Capture the cell that displays the provided text and extract its [X, Y] central coordinate. 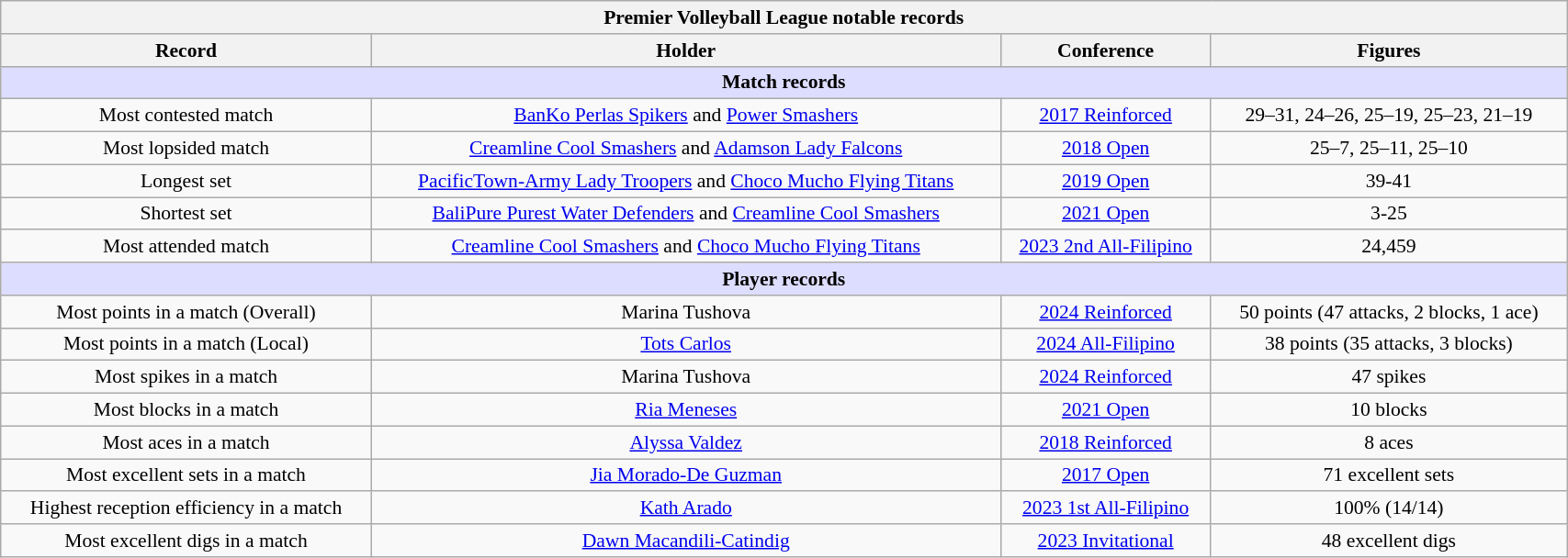
Match records [784, 83]
Most contested match [186, 116]
Most excellent sets in a match [186, 475]
2023 Invitational [1106, 541]
Most blocks in a match [186, 410]
2019 Open [1106, 181]
Highest reception efficiency in a match [186, 508]
Premier Volleyball League notable records [784, 17]
47 spikes [1389, 377]
Record [186, 50]
Alyssa Valdez [685, 442]
100% (14/14) [1389, 508]
Ria Meneses [685, 410]
Kath Arado [685, 508]
2023 2nd All-Filipino [1106, 247]
Conference [1106, 50]
Figures [1389, 50]
2018 Open [1106, 149]
Shortest set [186, 214]
2017 Open [1106, 475]
29–31, 24–26, 25–19, 25–23, 21–19 [1389, 116]
Most points in a match (Local) [186, 344]
2023 1st All-Filipino [1106, 508]
38 points (35 attacks, 3 blocks) [1389, 344]
Dawn Macandili-Catindig [685, 541]
Creamline Cool Smashers and Choco Mucho Flying Titans [685, 247]
50 points (47 attacks, 2 blocks, 1 ace) [1389, 312]
Most spikes in a match [186, 377]
Tots Carlos [685, 344]
BanKo Perlas Spikers and Power Smashers [685, 116]
Most attended match [186, 247]
2017 Reinforced [1106, 116]
Jia Morado-De Guzman [685, 475]
Longest set [186, 181]
Player records [784, 279]
PacificTown-Army Lady Troopers and Choco Mucho Flying Titans [685, 181]
Most excellent digs in a match [186, 541]
8 aces [1389, 442]
3-25 [1389, 214]
2024 All-Filipino [1106, 344]
24,459 [1389, 247]
Most lopsided match [186, 149]
48 excellent digs [1389, 541]
Most aces in a match [186, 442]
10 blocks [1389, 410]
25–7, 25–11, 25–10 [1389, 149]
Creamline Cool Smashers and Adamson Lady Falcons [685, 149]
Holder [685, 50]
2018 Reinforced [1106, 442]
39-41 [1389, 181]
Most points in a match (Overall) [186, 312]
71 excellent sets [1389, 475]
BaliPure Purest Water Defenders and Creamline Cool Smashers [685, 214]
